Detect which cell encompasses the target text, then output its [x, y] center coordinate. 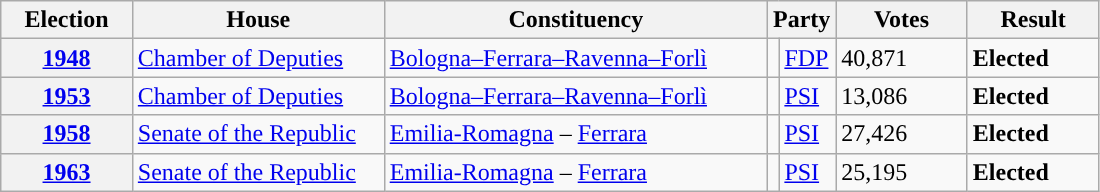
1953 [67, 96]
1958 [67, 134]
Election [67, 20]
House [258, 20]
40,871 [902, 58]
25,195 [902, 172]
Party [801, 20]
27,426 [902, 134]
1948 [67, 58]
Votes [902, 20]
1963 [67, 172]
FDP [808, 58]
Result [1033, 20]
Constituency [576, 20]
13,086 [902, 96]
